Output the (X, Y) coordinate of the center of the cell containing the given text.  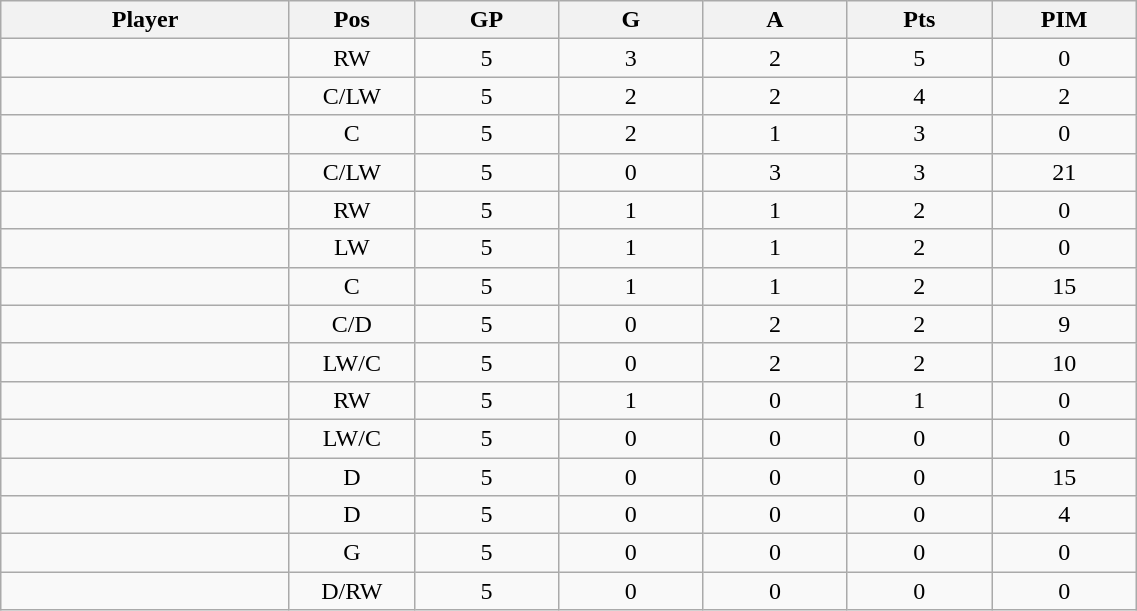
C/D (352, 324)
Pts (919, 20)
A (775, 20)
Pos (352, 20)
GP (486, 20)
10 (1064, 362)
21 (1064, 172)
D/RW (352, 591)
PIM (1064, 20)
9 (1064, 324)
LW (352, 248)
Player (146, 20)
